For the text-containing cell, return its midpoint in [x, y] coordinate format. 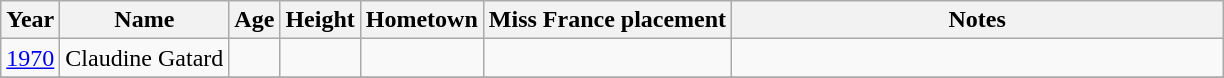
Miss France placement [607, 20]
Height [320, 20]
Notes [978, 20]
Hometown [422, 20]
Name [144, 20]
1970 [30, 58]
Claudine Gatard [144, 58]
Year [30, 20]
Age [254, 20]
